Search for the cell housing the specified text and yield its [X, Y] center coordinate. 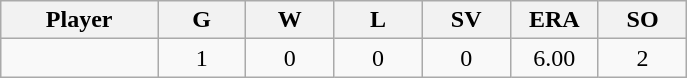
1 [202, 58]
SV [466, 20]
Player [80, 20]
SO [642, 20]
W [290, 20]
ERA [554, 20]
2 [642, 58]
G [202, 20]
L [378, 20]
6.00 [554, 58]
